Detect which cell encompasses the target text, then output its (X, Y) center coordinate. 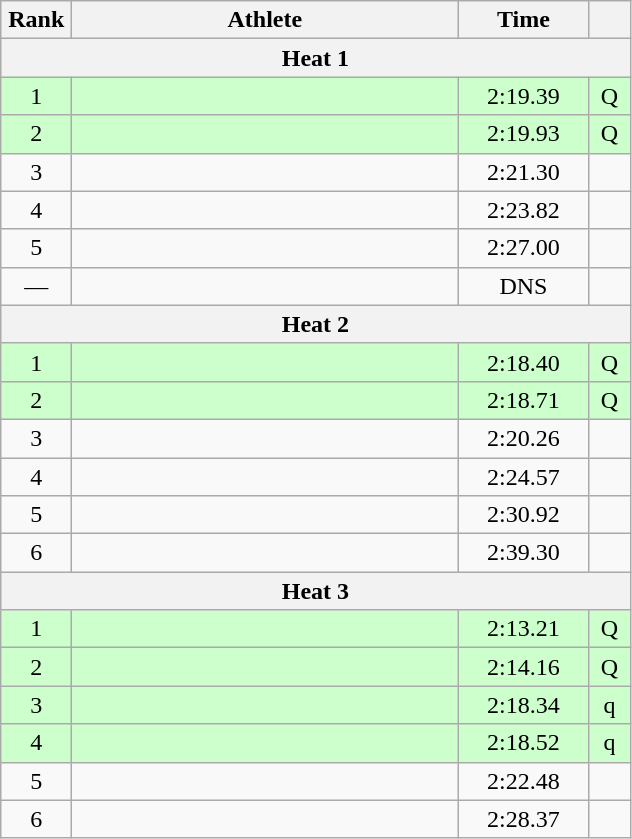
2:18.34 (524, 705)
2:19.93 (524, 134)
2:24.57 (524, 477)
2:20.26 (524, 438)
2:18.71 (524, 400)
2:14.16 (524, 667)
2:22.48 (524, 781)
Athlete (265, 20)
Heat 2 (316, 324)
2:18.52 (524, 743)
— (36, 286)
2:23.82 (524, 210)
DNS (524, 286)
2:30.92 (524, 515)
2:21.30 (524, 172)
Heat 3 (316, 591)
2:18.40 (524, 362)
2:19.39 (524, 96)
2:27.00 (524, 248)
2:39.30 (524, 553)
2:13.21 (524, 629)
Rank (36, 20)
Time (524, 20)
Heat 1 (316, 58)
2:28.37 (524, 819)
